Output the (x, y) coordinate of the center of the cell containing the given text.  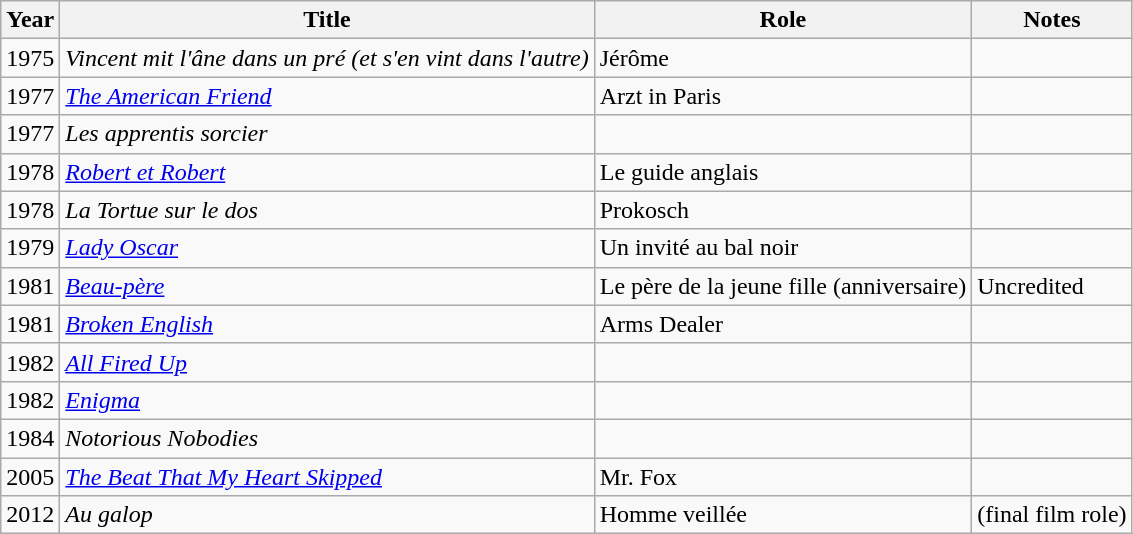
(final film role) (1052, 515)
Uncredited (1052, 286)
The Beat That My Heart Skipped (327, 477)
Notes (1052, 20)
Notorious Nobodies (327, 438)
Arms Dealer (783, 324)
Prokosch (783, 210)
Broken English (327, 324)
1975 (30, 58)
Robert et Robert (327, 172)
2005 (30, 477)
1984 (30, 438)
Year (30, 20)
Le guide anglais (783, 172)
Homme veillée (783, 515)
Lady Oscar (327, 248)
Title (327, 20)
Les apprentis sorcier (327, 134)
Le père de la jeune fille (anniversaire) (783, 286)
Beau-père (327, 286)
Arzt in Paris (783, 96)
All Fired Up (327, 362)
Mr. Fox (783, 477)
Vincent mit l'âne dans un pré (et s'en vint dans l'autre) (327, 58)
Role (783, 20)
Jérôme (783, 58)
2012 (30, 515)
Enigma (327, 400)
Au galop (327, 515)
The American Friend (327, 96)
Un invité au bal noir (783, 248)
La Tortue sur le dos (327, 210)
1979 (30, 248)
